Search for the cell housing the specified text and yield its (X, Y) center coordinate. 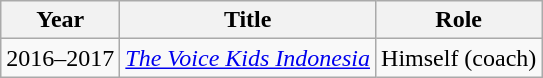
The Voice Kids Indonesia (248, 58)
2016–2017 (60, 58)
Role (459, 20)
Himself (coach) (459, 58)
Year (60, 20)
Title (248, 20)
